Output the [X, Y] coordinate of the center of the cell containing the given text.  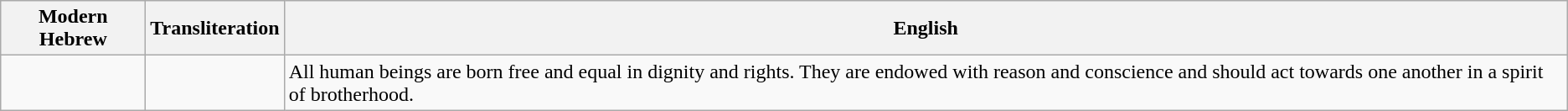
Modern Hebrew [74, 29]
Transliteration [214, 29]
English [926, 29]
